For the text-containing cell, return its midpoint in [X, Y] coordinate format. 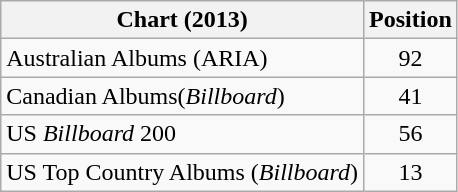
56 [411, 134]
13 [411, 172]
41 [411, 96]
US Billboard 200 [182, 134]
Canadian Albums(Billboard) [182, 96]
Australian Albums (ARIA) [182, 58]
US Top Country Albums (Billboard) [182, 172]
92 [411, 58]
Position [411, 20]
Chart (2013) [182, 20]
